Pinpoint the cell where the given text exists, returning its [X, Y] midpoint coordinate. 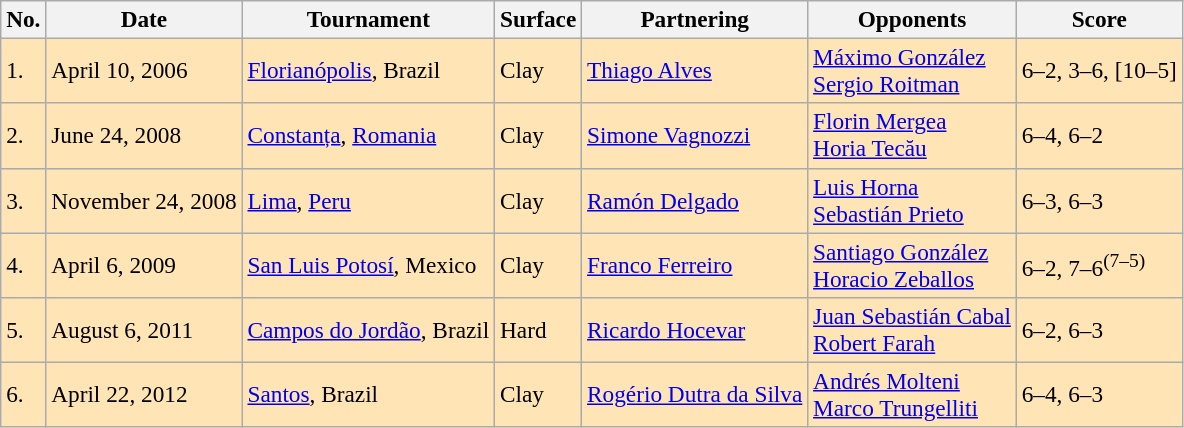
June 24, 2008 [144, 136]
Luis Horna Sebastián Prieto [912, 200]
Florin Mergea Horia Tecău [912, 136]
Hard [538, 330]
6–2, 3–6, [10–5] [1099, 70]
Florianópolis, Brazil [368, 70]
Franco Ferreiro [695, 264]
2. [24, 136]
6–3, 6–3 [1099, 200]
Thiago Alves [695, 70]
April 10, 2006 [144, 70]
Opponents [912, 19]
6–2, 7–6(7–5) [1099, 264]
No. [24, 19]
6–2, 6–3 [1099, 330]
6–4, 6–2 [1099, 136]
6. [24, 394]
Andrés Molteni Marco Trungelliti [912, 394]
August 6, 2011 [144, 330]
Constanța, Romania [368, 136]
Ramón Delgado [695, 200]
November 24, 2008 [144, 200]
3. [24, 200]
Lima, Peru [368, 200]
Tournament [368, 19]
5. [24, 330]
Campos do Jordão, Brazil [368, 330]
Partnering [695, 19]
Surface [538, 19]
Máximo González Sergio Roitman [912, 70]
Simone Vagnozzi [695, 136]
Date [144, 19]
Santiago González Horacio Zeballos [912, 264]
4. [24, 264]
1. [24, 70]
Score [1099, 19]
San Luis Potosí, Mexico [368, 264]
April 22, 2012 [144, 394]
Juan Sebastián Cabal Robert Farah [912, 330]
6–4, 6–3 [1099, 394]
Ricardo Hocevar [695, 330]
April 6, 2009 [144, 264]
Rogério Dutra da Silva [695, 394]
Santos, Brazil [368, 394]
